Output the (x, y) coordinate of the center of the cell containing the given text.  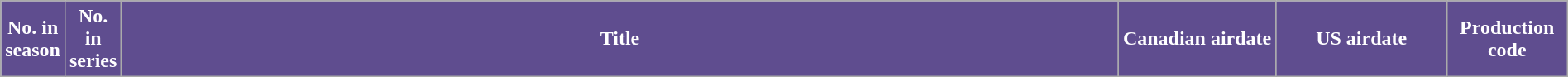
Canadian airdate (1198, 39)
US airdate (1361, 39)
No. inseries (93, 39)
Production code (1507, 39)
No. inseason (33, 39)
Title (620, 39)
